Extract the (X, Y) coordinate from the center of the cell holding the provided text.  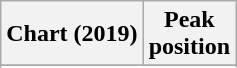
Chart (2019) (72, 34)
Peak position (189, 34)
